Provide the (X, Y) coordinate of the cell's center where the given text is located.  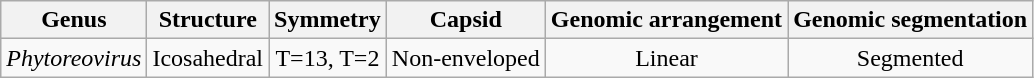
T=13, T=2 (328, 58)
Genomic arrangement (666, 20)
Structure (208, 20)
Genus (74, 20)
Linear (666, 58)
Capsid (466, 20)
Icosahedral (208, 58)
Symmetry (328, 20)
Non-enveloped (466, 58)
Genomic segmentation (910, 20)
Segmented (910, 58)
Phytoreovirus (74, 58)
